Find where the given text appears and provide that cell's center as (x, y) coordinate. 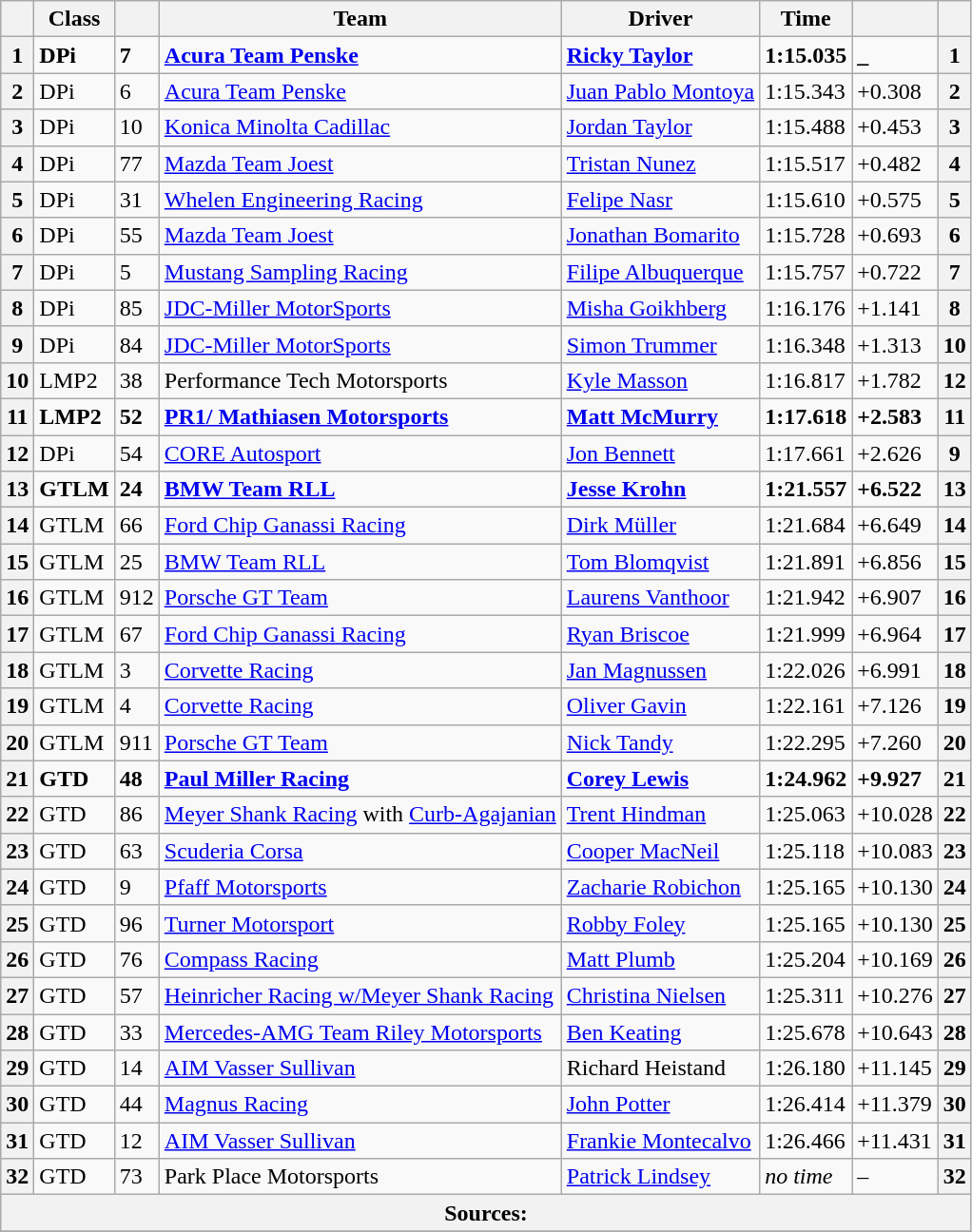
no time (807, 1177)
Sources: (487, 1213)
+7.126 (896, 706)
Turner Motorsport (360, 923)
84 (137, 344)
Nick Tandy (660, 742)
1:22.161 (807, 706)
52 (137, 416)
Jesse Krohn (660, 490)
1:25.311 (807, 995)
Mustang Sampling Racing (360, 272)
Konica Minolta Cadillac (360, 127)
1:16.176 (807, 308)
44 (137, 1105)
Laurens Vanthoor (660, 598)
33 (137, 1031)
– (896, 1177)
Time (807, 19)
+10.083 (896, 851)
+0.693 (896, 236)
85 (137, 308)
Misha Goikhberg (660, 308)
+11.145 (896, 1068)
Driver (660, 19)
+1.782 (896, 380)
Mercedes-AMG Team Riley Motorsports (360, 1031)
John Potter (660, 1105)
Juan Pablo Montoya (660, 91)
1:25.063 (807, 815)
Simon Trummer (660, 344)
1:15.728 (807, 236)
+6.649 (896, 526)
911 (137, 742)
1:15.343 (807, 91)
Jonathan Bomarito (660, 236)
Patrick Lindsey (660, 1177)
Kyle Masson (660, 380)
+10.643 (896, 1031)
+1.313 (896, 344)
Felipe Nasr (660, 200)
Christina Nielsen (660, 995)
Tom Blomqvist (660, 562)
Performance Tech Motorsports (360, 380)
Filipe Albuquerque (660, 272)
+2.626 (896, 453)
+6.856 (896, 562)
1:24.962 (807, 779)
Paul Miller Racing (360, 779)
38 (137, 380)
Trent Hindman (660, 815)
+10.028 (896, 815)
_ (896, 55)
Matt Plumb (660, 959)
Frankie Montecalvo (660, 1141)
77 (137, 164)
96 (137, 923)
1:25.678 (807, 1031)
+6.522 (896, 490)
1:22.026 (807, 670)
1:26.180 (807, 1068)
PR1/ Mathiasen Motorsports (360, 416)
1:15.035 (807, 55)
1:25.204 (807, 959)
Tristan Nunez (660, 164)
Oliver Gavin (660, 706)
Magnus Racing (360, 1105)
55 (137, 236)
Pfaff Motorsports (360, 887)
+1.141 (896, 308)
Heinricher Racing w/Meyer Shank Racing (360, 995)
73 (137, 1177)
1:17.618 (807, 416)
+10.169 (896, 959)
912 (137, 598)
1:22.295 (807, 742)
Ryan Briscoe (660, 634)
Ben Keating (660, 1031)
Corey Lewis (660, 779)
67 (137, 634)
Class (74, 19)
1:26.466 (807, 1141)
Park Place Motorsports (360, 1177)
+6.964 (896, 634)
Compass Racing (360, 959)
Zacharie Robichon (660, 887)
Jan Magnussen (660, 670)
Whelen Engineering Racing (360, 200)
1:21.891 (807, 562)
Ricky Taylor (660, 55)
1:16.817 (807, 380)
+0.308 (896, 91)
1:21.942 (807, 598)
+0.482 (896, 164)
1:17.661 (807, 453)
Matt McMurry (660, 416)
+7.260 (896, 742)
Richard Heistand (660, 1068)
48 (137, 779)
+11.431 (896, 1141)
+2.583 (896, 416)
1:21.999 (807, 634)
Jordan Taylor (660, 127)
1:15.488 (807, 127)
Robby Foley (660, 923)
Scuderia Corsa (360, 851)
+10.276 (896, 995)
1:26.414 (807, 1105)
1:21.557 (807, 490)
Cooper MacNeil (660, 851)
+6.991 (896, 670)
66 (137, 526)
86 (137, 815)
Dirk Müller (660, 526)
1:15.757 (807, 272)
+0.453 (896, 127)
1:25.118 (807, 851)
76 (137, 959)
+11.379 (896, 1105)
1:21.684 (807, 526)
1:15.517 (807, 164)
Jon Bennett (660, 453)
CORE Autosport (360, 453)
57 (137, 995)
+9.927 (896, 779)
Team (360, 19)
54 (137, 453)
1:15.610 (807, 200)
+6.907 (896, 598)
+0.722 (896, 272)
+0.575 (896, 200)
Meyer Shank Racing with Curb-Agajanian (360, 815)
1:16.348 (807, 344)
63 (137, 851)
